Scan for the cell matching the given text and deliver its (x, y) coordinate at center. 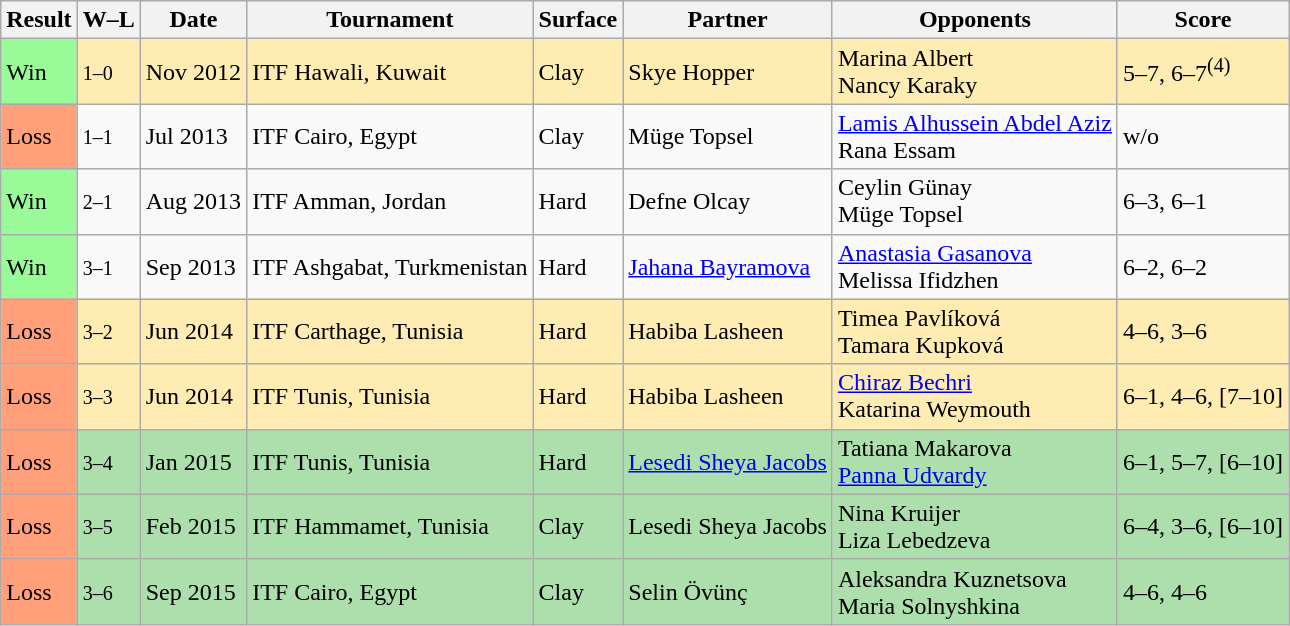
Opponents (974, 20)
Feb 2015 (193, 526)
Score (1202, 20)
1–0 (108, 72)
Skye Hopper (728, 72)
Timea Pavlíková Tamara Kupková (974, 332)
6–2, 6–2 (1202, 266)
6–4, 3–6, [6–10] (1202, 526)
4–6, 3–6 (1202, 332)
Jul 2013 (193, 136)
3–3 (108, 396)
Tournament (390, 20)
Aug 2013 (193, 202)
3–4 (108, 462)
Nina Kruijer Liza Lebedzeva (974, 526)
3–1 (108, 266)
Marina Albert Nancy Karaky (974, 72)
6–3, 6–1 (1202, 202)
3–6 (108, 592)
Sep 2013 (193, 266)
Jan 2015 (193, 462)
3–5 (108, 526)
Lamis Alhussein Abdel Aziz Rana Essam (974, 136)
1–1 (108, 136)
4–6, 4–6 (1202, 592)
ITF Amman, Jordan (390, 202)
Chiraz Bechri Katarina Weymouth (974, 396)
3–2 (108, 332)
ITF Hawali, Kuwait (390, 72)
Defne Olcay (728, 202)
Anastasia Gasanova Melissa Ifidzhen (974, 266)
W–L (108, 20)
Müge Topsel (728, 136)
6–1, 4–6, [7–10] (1202, 396)
Jahana Bayramova (728, 266)
Tatiana Makarova Panna Udvardy (974, 462)
Result (39, 20)
ITF Hammamet, Tunisia (390, 526)
Ceylin Günay Müge Topsel (974, 202)
6–1, 5–7, [6–10] (1202, 462)
Nov 2012 (193, 72)
Selin Övünç (728, 592)
2–1 (108, 202)
Aleksandra Kuznetsova Maria Solnyshkina (974, 592)
w/o (1202, 136)
Surface (578, 20)
Sep 2015 (193, 592)
Date (193, 20)
Partner (728, 20)
ITF Carthage, Tunisia (390, 332)
5–7, 6–7(4) (1202, 72)
ITF Ashgabat, Turkmenistan (390, 266)
